Pinpoint the cell where the given text exists, returning its [x, y] midpoint coordinate. 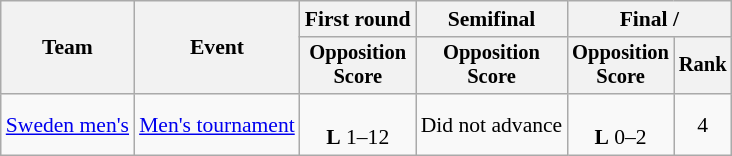
Final / [649, 19]
4 [703, 124]
Men's tournament [217, 124]
Sweden men's [68, 124]
Semifinal [492, 19]
Team [68, 48]
Rank [703, 66]
Event [217, 48]
First round [358, 19]
Did not advance [492, 124]
L 1–12 [358, 124]
L 0–2 [620, 124]
